Scan for the cell matching the given text and deliver its [x, y] coordinate at center. 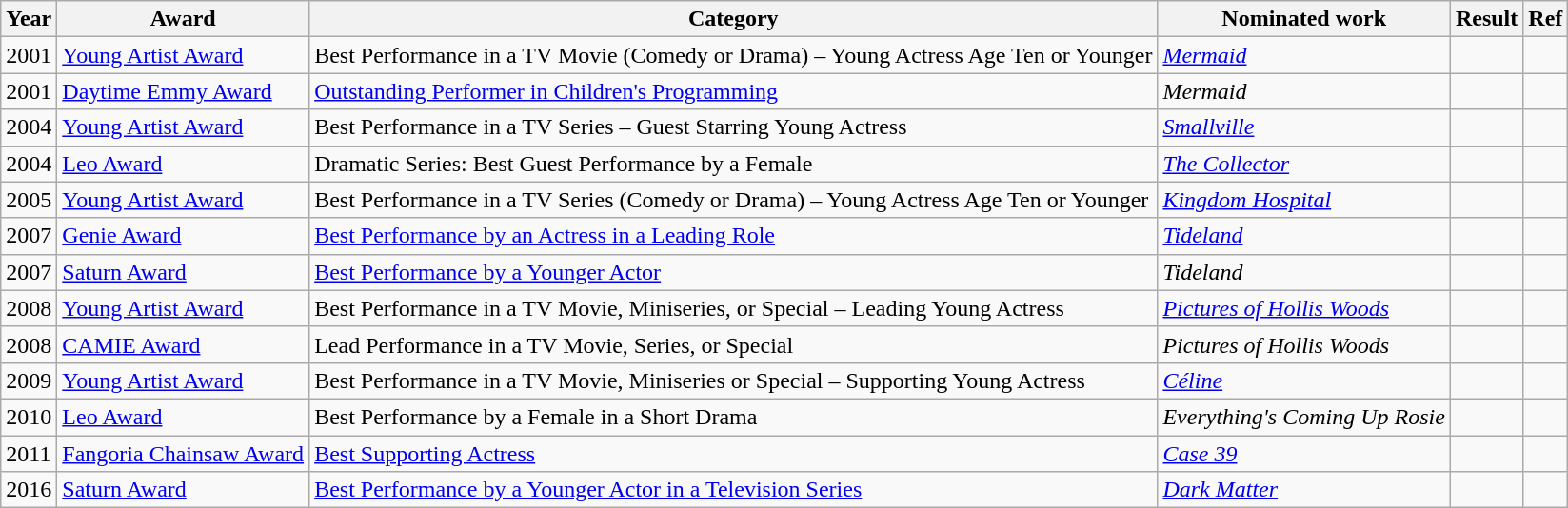
Nominated work [1304, 19]
Kingdom Hospital [1304, 200]
Category [733, 19]
Best Supporting Actress [733, 454]
Year [29, 19]
Ref [1546, 19]
Smallville [1304, 127]
Best Performance in a TV Movie, Miniseries or Special – Supporting Young Actress [733, 381]
2009 [29, 381]
Best Performance by a Female in a Short Drama [733, 417]
Lead Performance in a TV Movie, Series, or Special [733, 344]
Best Performance by a Younger Actor [733, 272]
Everything's Coming Up Rosie [1304, 417]
Best Performance by a Younger Actor in a Television Series [733, 490]
2010 [29, 417]
Genie Award [183, 236]
Céline [1304, 381]
Best Performance in a TV Movie, Miniseries, or Special – Leading Young Actress [733, 308]
2005 [29, 200]
CAMIE Award [183, 344]
2016 [29, 490]
Outstanding Performer in Children's Programming [733, 91]
Daytime Emmy Award [183, 91]
Dramatic Series: Best Guest Performance by a Female [733, 164]
Best Performance by an Actress in a Leading Role [733, 236]
Best Performance in a TV Series – Guest Starring Young Actress [733, 127]
Result [1486, 19]
Award [183, 19]
2011 [29, 454]
Best Performance in a TV Series (Comedy or Drama) – Young Actress Age Ten or Younger [733, 200]
Dark Matter [1304, 490]
Case 39 [1304, 454]
Fangoria Chainsaw Award [183, 454]
Best Performance in a TV Movie (Comedy or Drama) – Young Actress Age Ten or Younger [733, 55]
The Collector [1304, 164]
